Capture the cell that displays the provided text and extract its [x, y] central coordinate. 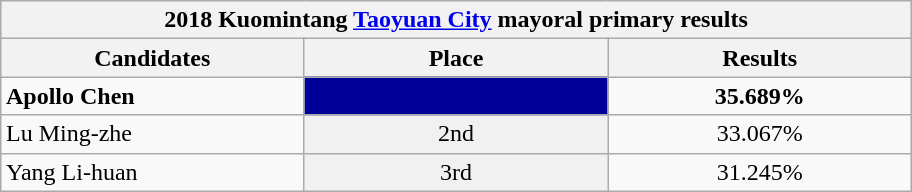
31.245% [760, 172]
2018 Kuomintang Taoyuan City mayoral primary results [456, 20]
Results [760, 58]
Place [456, 58]
33.067% [760, 134]
3rd [456, 172]
35.689% [760, 96]
2nd [456, 134]
Candidates [152, 58]
Lu Ming-zhe [152, 134]
Yang Li-huan [152, 172]
Apollo Chen [152, 96]
